Return (x, y) of the center of cell containing provided text 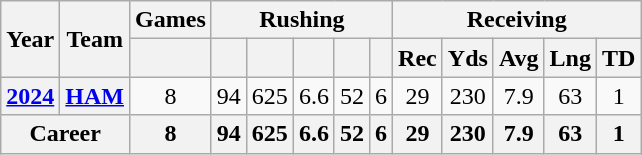
Games (171, 20)
Lng (570, 58)
Team (95, 39)
Rushing (302, 20)
Year (30, 39)
2024 (30, 96)
Avg (518, 58)
HAM (95, 96)
Career (66, 134)
TD (618, 58)
Yds (468, 58)
Rec (418, 58)
Receiving (517, 20)
